Detect which cell encompasses the target text, then output its (X, Y) center coordinate. 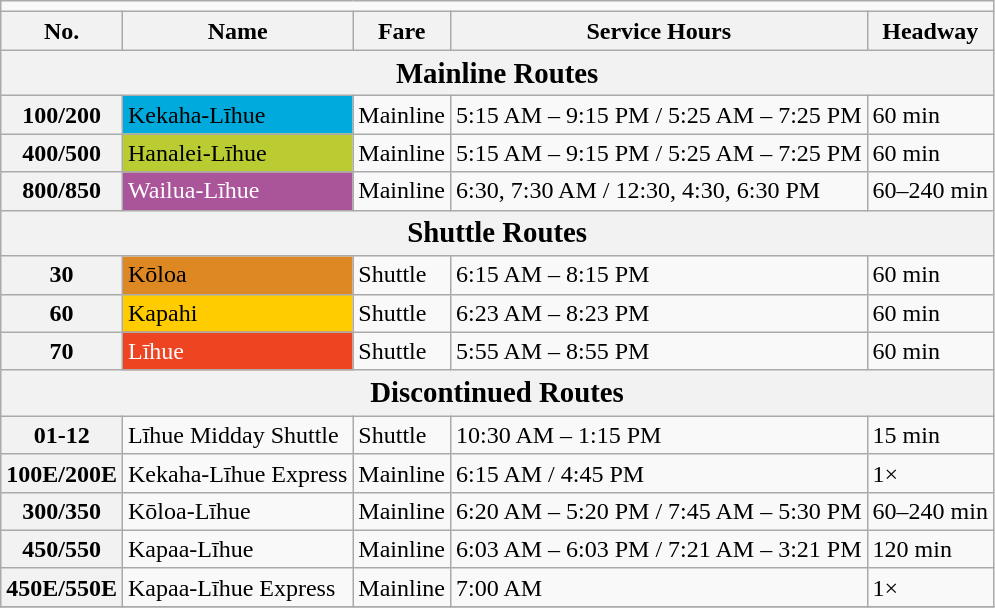
800/850 (62, 191)
10:30 AM – 1:15 PM (659, 435)
6:23 AM – 8:23 PM (659, 313)
70 (62, 351)
60 (62, 313)
6:15 AM / 4:45 PM (659, 473)
100E/200E (62, 473)
Kapaa-Līhue (238, 549)
Wailua-Līhue (238, 191)
Līhue (238, 351)
450E/550E (62, 587)
Kapaa-Līhue Express (238, 587)
6:15 AM – 8:15 PM (659, 275)
Hanalei-Līhue (238, 153)
Līhue Midday Shuttle (238, 435)
450/550 (62, 549)
6:20 AM – 5:20 PM / 7:45 AM – 5:30 PM (659, 511)
Kekaha-Līhue Express (238, 473)
6:03 AM – 6:03 PM / 7:21 AM – 3:21 PM (659, 549)
300/350 (62, 511)
Mainline Routes (498, 73)
Kekaha-Līhue (238, 115)
Fare (402, 31)
Name (238, 31)
Headway (930, 31)
400/500 (62, 153)
Kōloa-Līhue (238, 511)
15 min (930, 435)
No. (62, 31)
6:30, 7:30 AM / 12:30, 4:30, 6:30 PM (659, 191)
Service Hours (659, 31)
120 min (930, 549)
7:00 AM (659, 587)
30 (62, 275)
100/200 (62, 115)
5:55 AM – 8:55 PM (659, 351)
01-12 (62, 435)
Kapahi (238, 313)
Shuttle Routes (498, 233)
Kōloa (238, 275)
Discontinued Routes (498, 393)
